Detect which cell encompasses the target text, then output its (x, y) center coordinate. 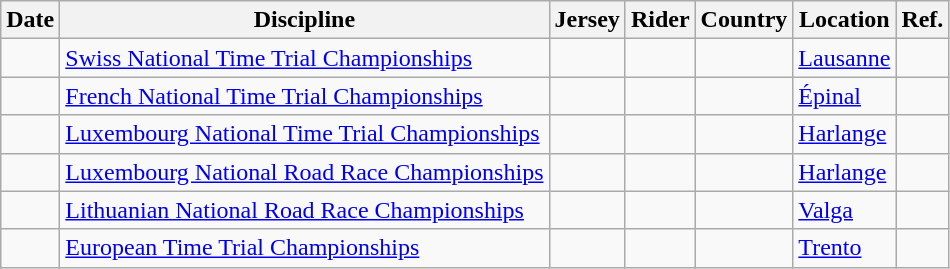
Country (744, 20)
Ref. (922, 20)
Trento (844, 248)
Swiss National Time Trial Championships (304, 58)
Jersey (587, 20)
Discipline (304, 20)
French National Time Trial Championships (304, 96)
Luxembourg National Time Trial Championships (304, 134)
Location (844, 20)
Lithuanian National Road Race Championships (304, 210)
Luxembourg National Road Race Championships (304, 172)
European Time Trial Championships (304, 248)
Lausanne (844, 58)
Rider (660, 20)
Valga (844, 210)
Épinal (844, 96)
Date (30, 20)
